Pinpoint the cell where the given text exists, returning its [X, Y] midpoint coordinate. 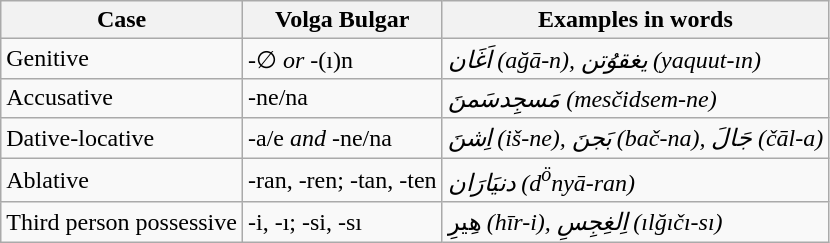
هِيرِ (hīr-i), اِلغِجِسِ (ılğıčı-sı) [636, 222]
Third person possessive [122, 222]
Accusative [122, 98]
اَغَان (ağā-n), يغقوُتن (yaquut-ın) [636, 59]
دنيَارَان (dönyā-ran) [636, 180]
اِشنَ (iš-ne), بَجنَ (bač-na), جَالَ (čāl-a) [636, 138]
Case [122, 20]
-i, -ı; -si, -sı [342, 222]
-∅ or -(ı)n [342, 59]
Volga Bulgar [342, 20]
Genitive [122, 59]
-a/e and -ne/na [342, 138]
Ablative [122, 180]
-ne/na [342, 98]
مَسجِدسَمنَ (mesčidsem-ne) [636, 98]
-ran, -ren; -tan, -ten [342, 180]
Examples in words [636, 20]
Dative-locative [122, 138]
